Identify which cell holds the provided text, then report its (x, y) central coordinate. 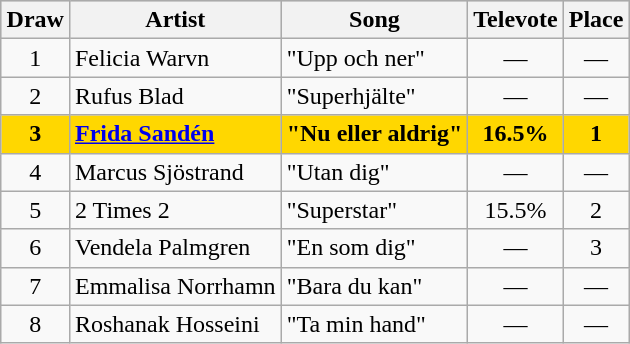
15.5% (516, 210)
5 (35, 210)
Draw (35, 20)
2 Times 2 (175, 210)
Artist (175, 20)
Televote (516, 20)
Place (596, 20)
7 (35, 286)
Rufus Blad (175, 96)
Frida Sandén (175, 134)
Marcus Sjöstrand (175, 172)
"Nu eller aldrig" (374, 134)
Emmalisa Norrhamn (175, 286)
16.5% (516, 134)
"Utan dig" (374, 172)
"Upp och ner" (374, 58)
6 (35, 248)
Felicia Warvn (175, 58)
"Superstar" (374, 210)
"En som dig" (374, 248)
"Superhjälte" (374, 96)
Vendela Palmgren (175, 248)
"Ta min hand" (374, 324)
Song (374, 20)
"Bara du kan" (374, 286)
Roshanak Hosseini (175, 324)
8 (35, 324)
4 (35, 172)
